For the text-containing cell, return its midpoint in (X, Y) coordinate format. 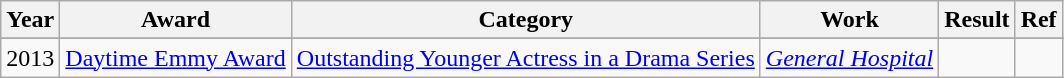
General Hospital (849, 58)
Category (526, 20)
Outstanding Younger Actress in a Drama Series (526, 58)
Daytime Emmy Award (176, 58)
Ref (1038, 20)
2013 (30, 58)
Result (977, 20)
Award (176, 20)
Work (849, 20)
Year (30, 20)
